Identify which cell holds the provided text, then report its (X, Y) central coordinate. 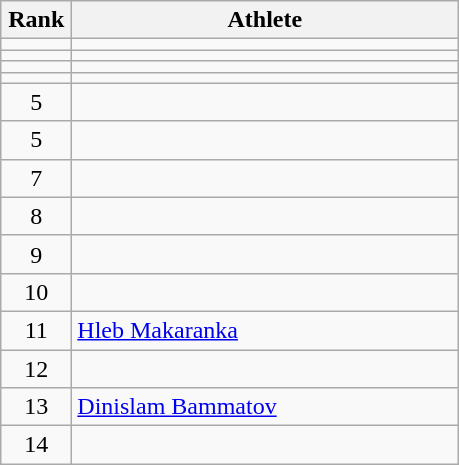
12 (36, 369)
8 (36, 216)
10 (36, 292)
13 (36, 407)
9 (36, 254)
Dinislam Bammatov (265, 407)
Rank (36, 20)
Athlete (265, 20)
Hleb Makaranka (265, 330)
7 (36, 178)
11 (36, 330)
14 (36, 445)
